From the cell containing the given text, extract its center point as (x, y) coordinate. 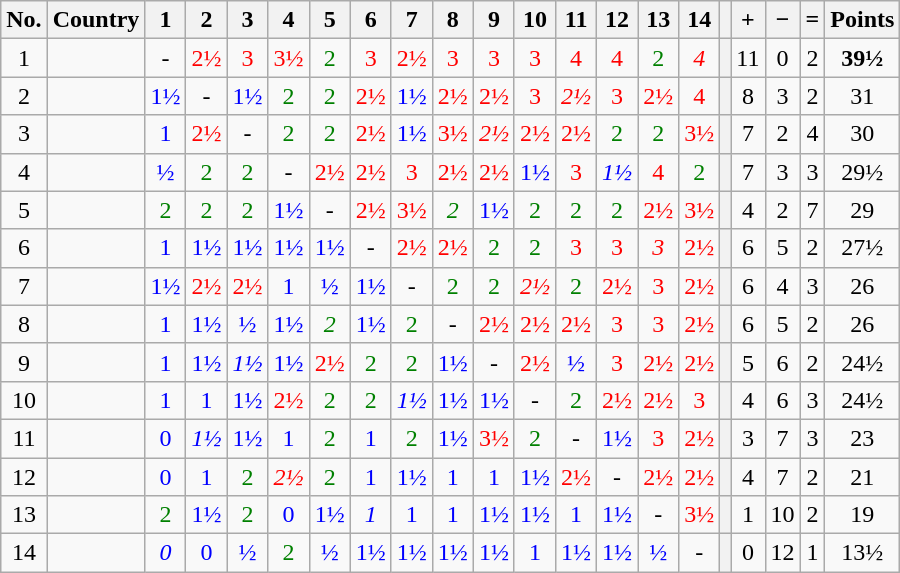
31 (862, 96)
= (812, 20)
19 (862, 515)
Points (862, 20)
13½ (862, 553)
39½ (862, 58)
Country (96, 20)
No. (24, 20)
30 (862, 134)
29½ (862, 172)
− (782, 20)
29 (862, 210)
27½ (862, 248)
+ (748, 20)
21 (862, 477)
23 (862, 438)
